For the text-containing cell, return its midpoint in (x, y) coordinate format. 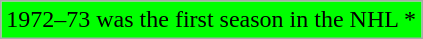
1972–73 was the first season in the NHL * (212, 20)
